Search for the cell housing the specified text and yield its (X, Y) center coordinate. 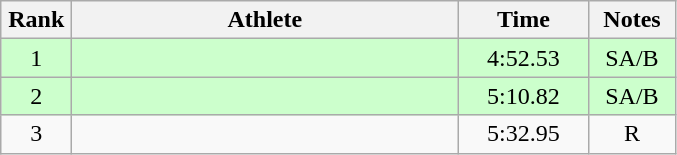
4:52.53 (524, 58)
R (632, 134)
3 (36, 134)
Time (524, 20)
1 (36, 58)
Rank (36, 20)
5:32.95 (524, 134)
Notes (632, 20)
5:10.82 (524, 96)
2 (36, 96)
Athlete (265, 20)
